Return [x, y] of the center of cell containing provided text 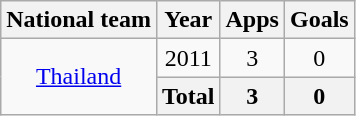
Goals [319, 20]
National team [79, 20]
2011 [188, 58]
Year [188, 20]
Total [188, 96]
Apps [252, 20]
Thailand [79, 77]
